Provide the (x, y) coordinate of the cell's center where the given text is located.  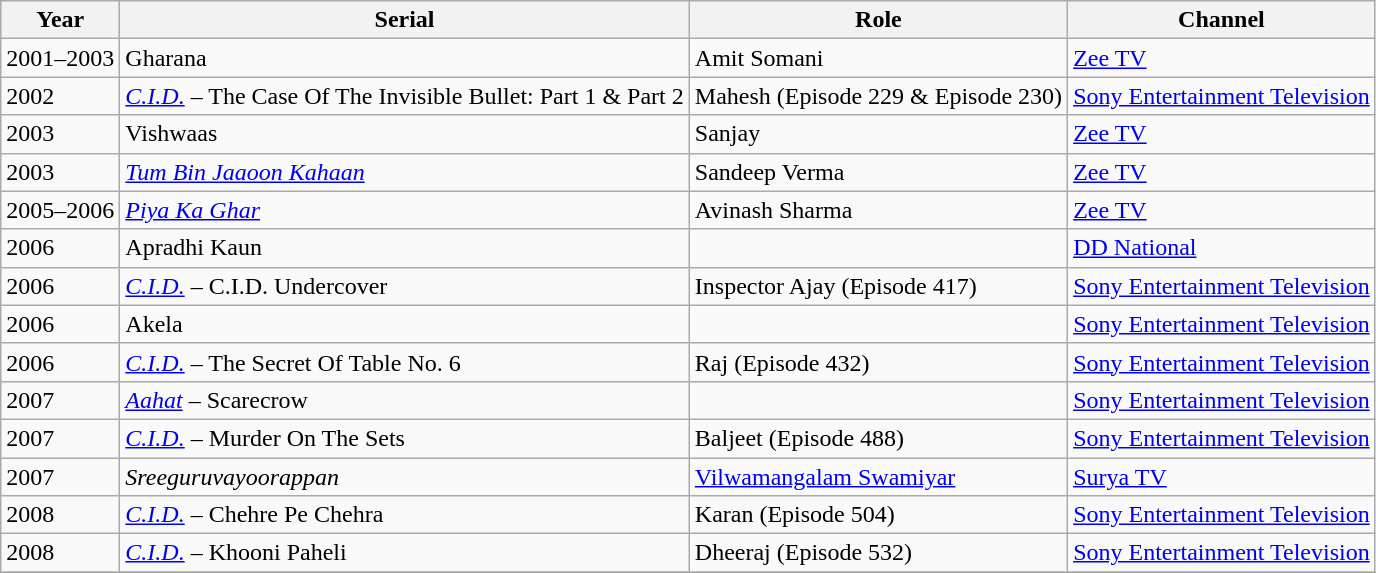
Akela (404, 324)
Tum Bin Jaaoon Kahaan (404, 172)
Mahesh (Episode 229 & Episode 230) (878, 96)
Gharana (404, 58)
Role (878, 20)
Serial (404, 20)
Karan (Episode 504) (878, 515)
Amit Somani (878, 58)
Avinash Sharma (878, 210)
Baljeet (Episode 488) (878, 438)
2002 (60, 96)
Sreeguruvayoorappan (404, 477)
Sanjay (878, 134)
C.I.D. – C.I.D. Undercover (404, 286)
C.I.D. – The Case Of The Invisible Bullet: Part 1 & Part 2 (404, 96)
Apradhi Kaun (404, 248)
Dheeraj (Episode 532) (878, 553)
Sandeep Verma (878, 172)
C.I.D. – The Secret Of Table No. 6 (404, 362)
Year (60, 20)
C.I.D. – Khooni Paheli (404, 553)
2001–2003 (60, 58)
Channel (1222, 20)
Piya Ka Ghar (404, 210)
C.I.D. – Chehre Pe Chehra (404, 515)
Surya TV (1222, 477)
Vilwamangalam Swamiyar (878, 477)
DD National (1222, 248)
Vishwaas (404, 134)
Inspector Ajay (Episode 417) (878, 286)
Aahat – Scarecrow (404, 400)
Raj (Episode 432) (878, 362)
2005–2006 (60, 210)
C.I.D. – Murder On The Sets (404, 438)
